Return [x, y] of the center of cell containing provided text 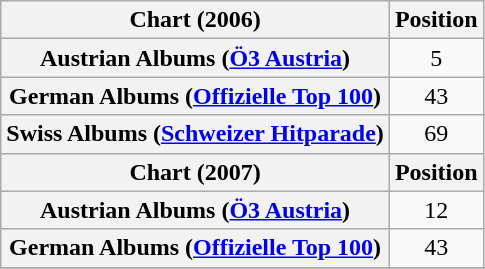
5 [436, 58]
Chart (2006) [196, 20]
69 [436, 134]
12 [436, 210]
Chart (2007) [196, 172]
Swiss Albums (Schweizer Hitparade) [196, 134]
